Find where the given text appears and provide that cell's center as (X, Y) coordinate. 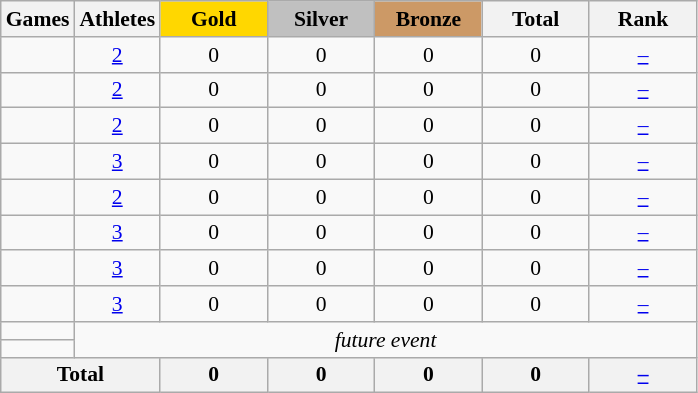
Bronze (428, 19)
Silver (320, 19)
future event (385, 340)
Athletes (117, 19)
Gold (214, 19)
Rank (642, 19)
Games (38, 19)
